From the cell containing the given text, extract its center point as (X, Y) coordinate. 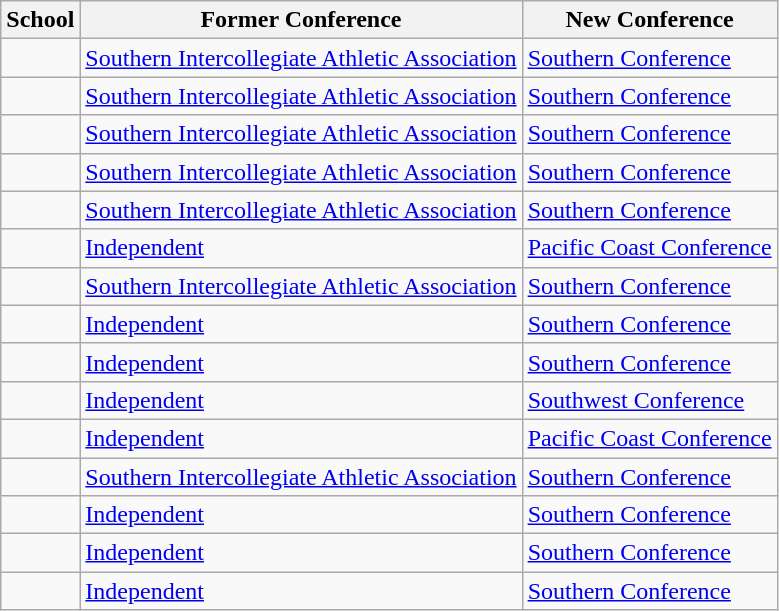
Southwest Conference (650, 400)
School (40, 20)
Former Conference (301, 20)
New Conference (650, 20)
